Extract the (x, y) coordinate from the center of the cell holding the provided text.  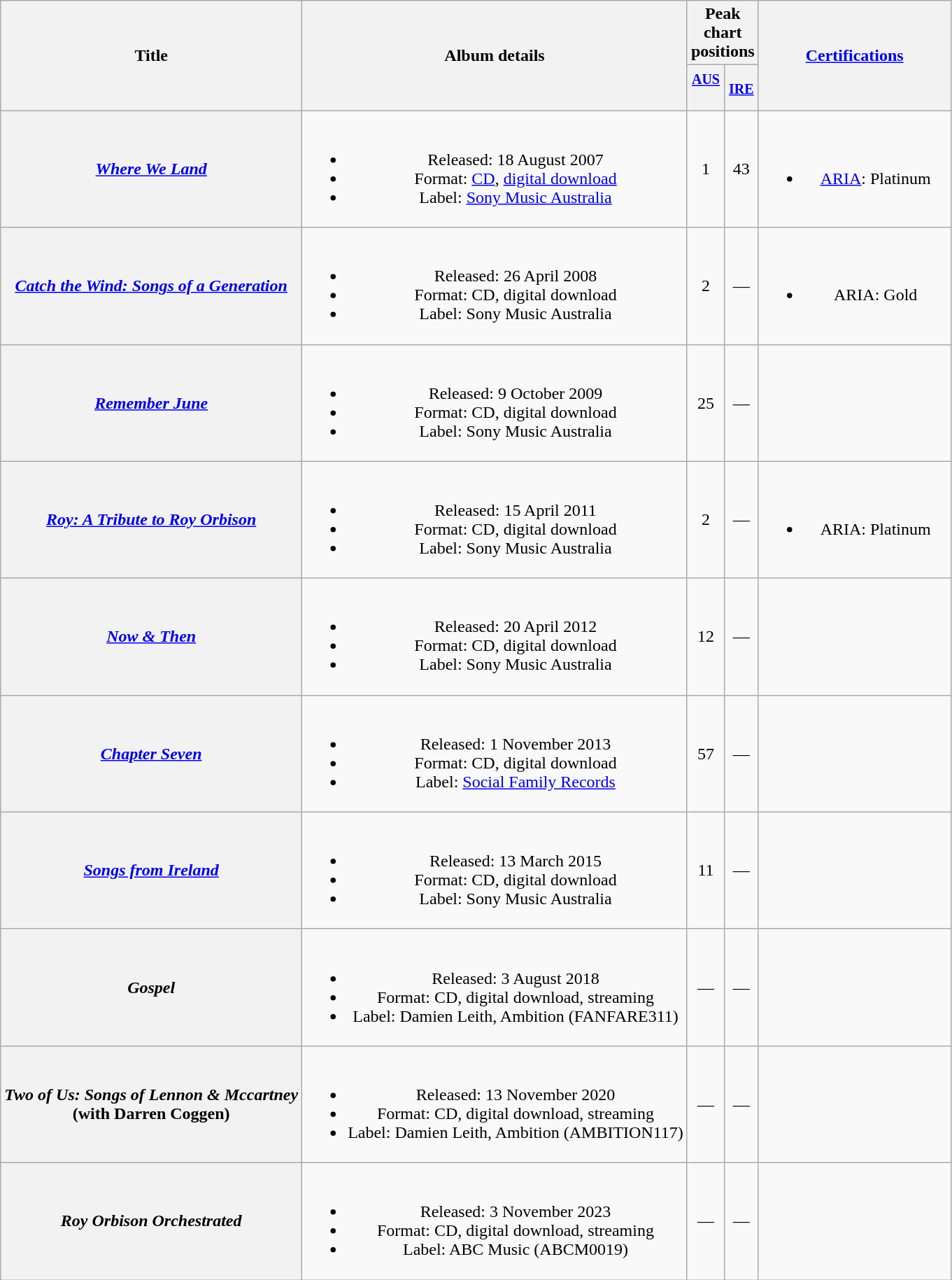
Album details (495, 56)
Remember June (151, 403)
Released: 18 August 2007Format: CD, digital downloadLabel: Sony Music Australia (495, 169)
Now & Then (151, 637)
Released: 15 April 2011Format: CD, digital downloadLabel: Sony Music Australia (495, 519)
ARIA: Gold (855, 286)
Released: 13 March 2015Format: CD, digital downloadLabel: Sony Music Australia (495, 871)
Roy: A Tribute to Roy Orbison (151, 519)
Songs from Ireland (151, 871)
11 (705, 871)
Released: 26 April 2008Format: CD, digital downloadLabel: Sony Music Australia (495, 286)
12 (705, 637)
57 (705, 753)
Released: 9 October 2009Format: CD, digital downloadLabel: Sony Music Australia (495, 403)
25 (705, 403)
1 (705, 169)
Certifications (855, 56)
Roy Orbison Orchestrated (151, 1221)
Title (151, 56)
Gospel (151, 987)
Released: 1 November 2013Format: CD, digital downloadLabel: Social Family Records (495, 753)
Where We Land (151, 169)
Released: 20 April 2012Format: CD, digital downloadLabel: Sony Music Australia (495, 637)
Catch the Wind: Songs of a Generation (151, 286)
IRE (741, 88)
Chapter Seven (151, 753)
43 (741, 169)
Released: 3 August 2018Format: CD, digital download, streamingLabel: Damien Leith, Ambition (FANFARE311) (495, 987)
Two of Us: Songs of Lennon & Mccartney (with Darren Coggen) (151, 1104)
Released: 3 November 2023Format: CD, digital download, streamingLabel: ABC Music (ABCM0019) (495, 1221)
Peak chartpositions (723, 33)
Released: 13 November 2020Format: CD, digital download, streamingLabel: Damien Leith, Ambition (AMBITION117) (495, 1104)
AUS (705, 88)
